Determine the [x, y] coordinate at the center of the cell enclosing the given text.  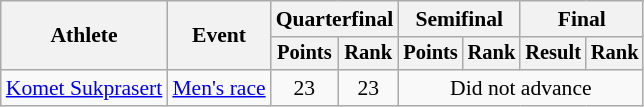
Quarterfinal [335, 19]
Event [218, 36]
Semifinal [459, 19]
Athlete [84, 36]
Did not advance [520, 88]
Komet Sukprasert [84, 88]
Final [582, 19]
Men's race [218, 88]
Result [553, 54]
